Pinpoint the cell where the given text exists, returning its (X, Y) midpoint coordinate. 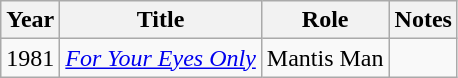
Year (30, 20)
Title (161, 20)
Role (325, 20)
Notes (423, 20)
1981 (30, 58)
Mantis Man (325, 58)
For Your Eyes Only (161, 58)
